For the text-containing cell, return its midpoint in (x, y) coordinate format. 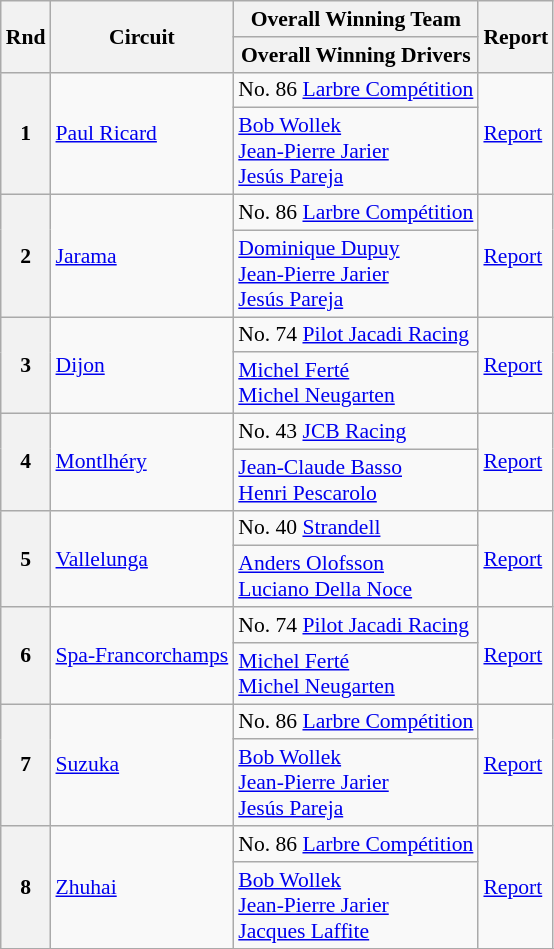
No. 40 Strandell (356, 528)
Jarama (142, 256)
Dominique Dupuy Jean-Pierre Jarier Jesús Pareja (356, 274)
Overall Winning Drivers (356, 55)
Zhuhai (142, 887)
Bob Wollek Jean-Pierre Jarier Jacques Laffite (356, 906)
Jean-Claude Basso Henri Pescarolo (356, 480)
Dijon (142, 366)
Paul Ricard (142, 133)
5 (26, 558)
Suzuka (142, 765)
3 (26, 366)
1 (26, 133)
Vallelunga (142, 558)
Montlhéry (142, 462)
8 (26, 887)
7 (26, 765)
No. 43 JCB Racing (356, 432)
Circuit (142, 36)
Spa-Francorchamps (142, 656)
4 (26, 462)
6 (26, 656)
Anders Olofsson Luciano Della Noce (356, 576)
Rnd (26, 36)
Overall Winning Team (356, 19)
2 (26, 256)
